Output the (x, y) coordinate of the center of the cell containing the given text.  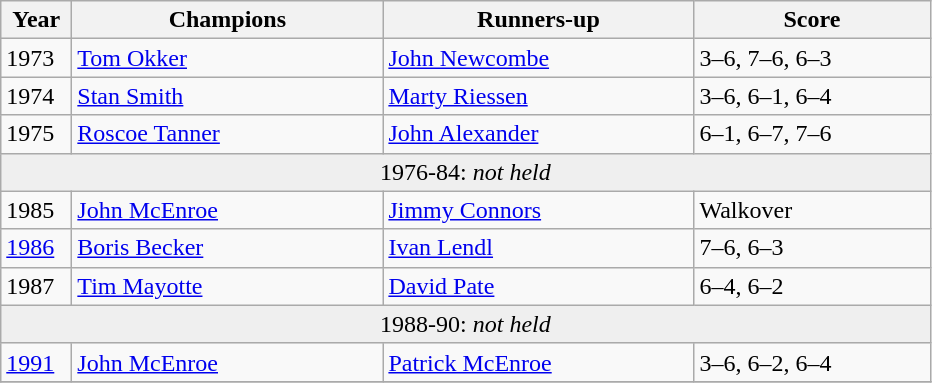
7–6, 6–3 (812, 248)
Champions (228, 20)
1985 (36, 210)
Jimmy Connors (538, 210)
Runners-up (538, 20)
1975 (36, 134)
6–4, 6–2 (812, 286)
3–6, 7–6, 6–3 (812, 58)
Walkover (812, 210)
Boris Becker (228, 248)
1986 (36, 248)
1991 (36, 362)
John Newcombe (538, 58)
David Pate (538, 286)
1974 (36, 96)
Roscoe Tanner (228, 134)
3–6, 6–1, 6–4 (812, 96)
Stan Smith (228, 96)
Tom Okker (228, 58)
1988-90: not held (466, 324)
Tim Mayotte (228, 286)
John Alexander (538, 134)
1987 (36, 286)
1976-84: not held (466, 172)
1973 (36, 58)
Ivan Lendl (538, 248)
Score (812, 20)
6–1, 6–7, 7–6 (812, 134)
Patrick McEnroe (538, 362)
Year (36, 20)
3–6, 6–2, 6–4 (812, 362)
Marty Riessen (538, 96)
